Provide the (X, Y) coordinate of the cell's center where the given text is located.  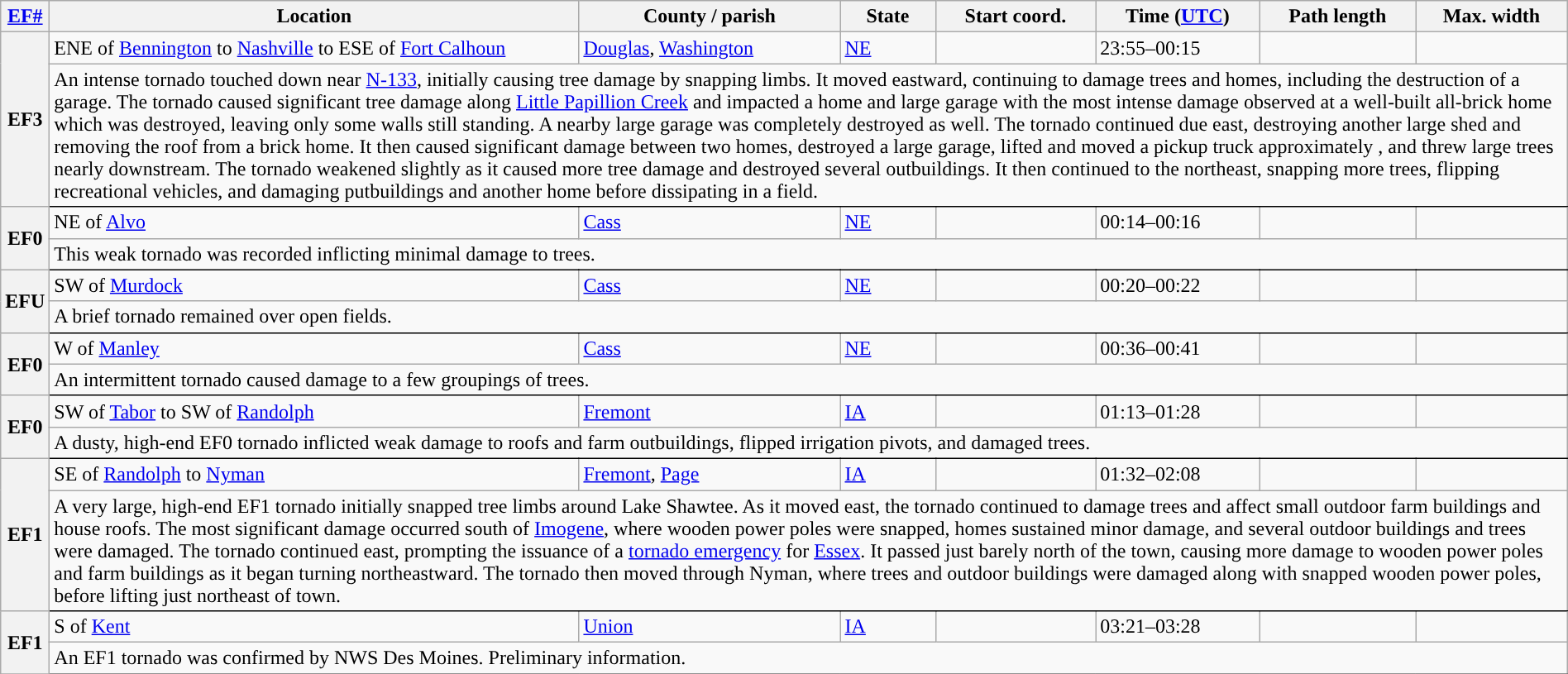
SW of Tabor to SW of Randolph (314, 411)
EFU (25, 301)
23:55–00:15 (1178, 48)
03:21–03:28 (1178, 627)
Fremont, Page (710, 474)
Time (UTC) (1178, 17)
Fremont (710, 411)
W of Manley (314, 348)
Max. width (1492, 17)
Location (314, 17)
ENE of Bennington to Nashville to ESE of Fort Calhoun (314, 48)
SW of Murdock (314, 285)
SE of Randolph to Nyman (314, 474)
01:13–01:28 (1178, 411)
EF3 (25, 119)
This weak tornado was recorded inflicting minimal damage to trees. (809, 254)
00:14–00:16 (1178, 222)
An intermittent tornado caused damage to a few groupings of trees. (809, 380)
Start coord. (1016, 17)
00:36–00:41 (1178, 348)
00:20–00:22 (1178, 285)
A brief tornado remained over open fields. (809, 317)
Path length (1338, 17)
Union (710, 627)
01:32–02:08 (1178, 474)
An EF1 tornado was confirmed by NWS Des Moines. Preliminary information. (809, 658)
NE of Alvo (314, 222)
S of Kent (314, 627)
County / parish (710, 17)
Douglas, Washington (710, 48)
A dusty, high-end EF0 tornado inflicted weak damage to roofs and farm outbuildings, flipped irrigation pivots, and damaged trees. (809, 442)
EF# (25, 17)
State (888, 17)
